Detect which cell encompasses the target text, then output its (x, y) center coordinate. 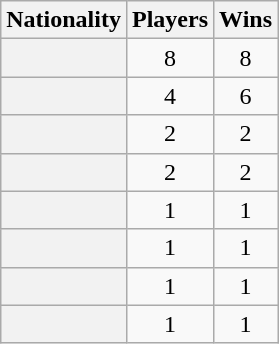
Wins (246, 20)
Nationality (64, 20)
6 (246, 96)
4 (170, 96)
Players (170, 20)
